Detect which cell encompasses the target text, then output its [X, Y] center coordinate. 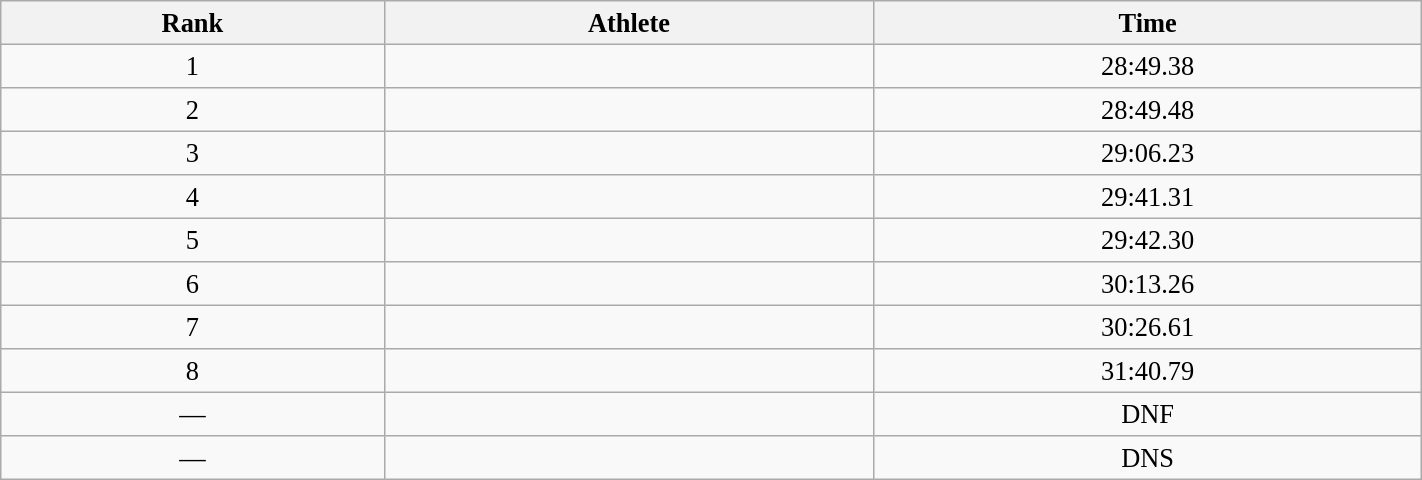
Rank [192, 22]
DNF [1148, 414]
29:42.30 [1148, 240]
4 [192, 197]
Time [1148, 22]
31:40.79 [1148, 371]
30:26.61 [1148, 327]
6 [192, 284]
8 [192, 371]
7 [192, 327]
29:06.23 [1148, 153]
2 [192, 109]
Athlete [629, 22]
28:49.48 [1148, 109]
29:41.31 [1148, 197]
DNS [1148, 458]
3 [192, 153]
30:13.26 [1148, 284]
5 [192, 240]
1 [192, 66]
28:49.38 [1148, 66]
